Capture the cell that displays the provided text and extract its [X, Y] central coordinate. 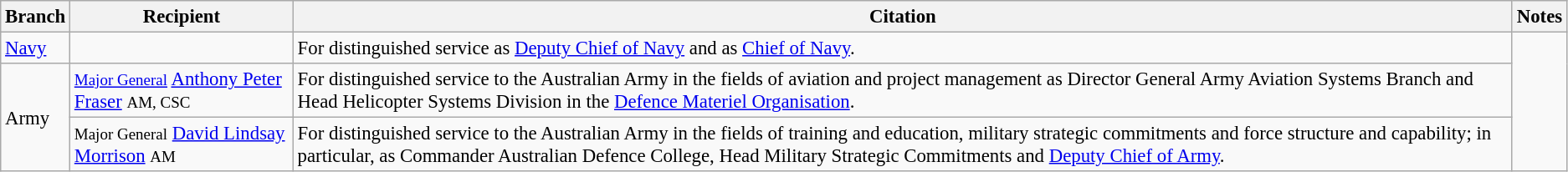
Branch [35, 17]
Citation [902, 17]
For distinguished service as Deputy Chief of Navy and as Chief of Navy. [902, 48]
Recipient [182, 17]
Major General David Lindsay Morrison AM [182, 145]
Navy [35, 48]
Army [35, 117]
Major General Anthony Peter Fraser AM, CSC [182, 90]
Notes [1540, 17]
